For the text-containing cell, return its midpoint in (X, Y) coordinate format. 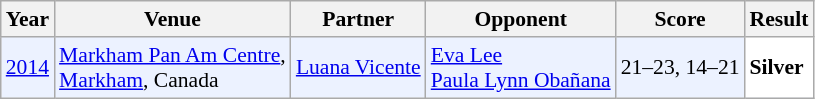
Markham Pan Am Centre,Markham, Canada (172, 68)
Result (780, 19)
Opponent (521, 19)
Luana Vicente (358, 68)
Venue (172, 19)
Eva Lee Paula Lynn Obañana (521, 68)
Score (680, 19)
2014 (28, 68)
Year (28, 19)
21–23, 14–21 (680, 68)
Silver (780, 68)
Partner (358, 19)
